Find where the given text appears and provide that cell's center as [x, y] coordinate. 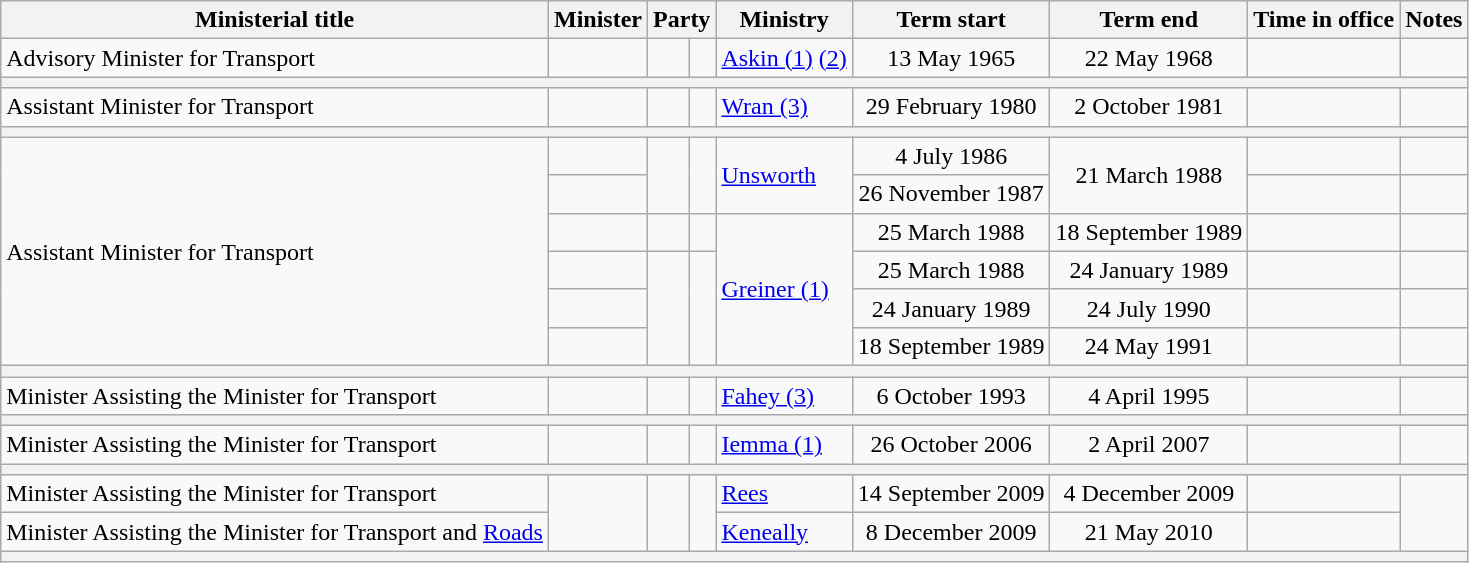
Party [682, 20]
Fahey (3) [784, 395]
26 November 1987 [951, 194]
Term start [951, 20]
Advisory Minister for Transport [275, 58]
Wran (3) [784, 107]
Askin (1) (2) [784, 58]
4 April 1995 [1149, 395]
Minister Assisting the Minister for Transport and Roads [275, 532]
4 December 2009 [1149, 494]
Rees [784, 494]
Term end [1149, 20]
6 October 1993 [951, 395]
Notes [1434, 20]
Ministry [784, 20]
2 October 1981 [1149, 107]
21 March 1988 [1149, 175]
24 May 1991 [1149, 346]
4 July 1986 [951, 156]
Minister [598, 20]
13 May 1965 [951, 58]
14 September 2009 [951, 494]
Keneally [784, 532]
26 October 2006 [951, 445]
Iemma (1) [784, 445]
Time in office [1324, 20]
21 May 2010 [1149, 532]
2 April 2007 [1149, 445]
24 July 1990 [1149, 308]
Unsworth [784, 175]
Greiner (1) [784, 289]
22 May 1968 [1149, 58]
Ministerial title [275, 20]
8 December 2009 [951, 532]
29 February 1980 [951, 107]
